Return (x, y) of the center of cell containing provided text 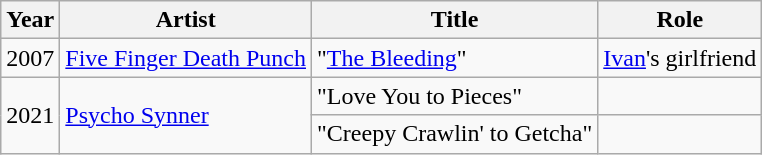
2021 (30, 115)
Role (680, 20)
Artist (186, 20)
Five Finger Death Punch (186, 58)
Title (455, 20)
"Love You to Pieces" (455, 96)
Psycho Synner (186, 115)
"The Bleeding" (455, 58)
2007 (30, 58)
Ivan's girlfriend (680, 58)
Year (30, 20)
"Creepy Crawlin' to Getcha" (455, 134)
